Search for the cell housing the specified text and yield its (X, Y) center coordinate. 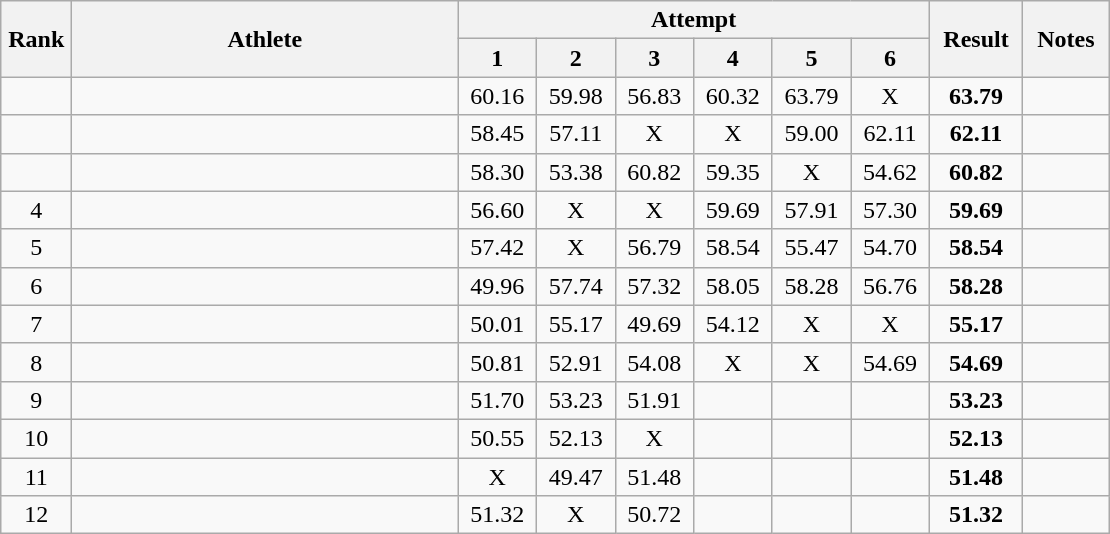
56.79 (654, 248)
50.55 (498, 438)
51.70 (498, 400)
54.62 (890, 172)
50.01 (498, 324)
10 (36, 438)
3 (654, 58)
49.96 (498, 286)
49.47 (576, 477)
51.91 (654, 400)
Rank (36, 39)
57.91 (812, 210)
56.76 (890, 286)
59.00 (812, 134)
Attempt (694, 20)
54.08 (654, 362)
50.81 (498, 362)
52.91 (576, 362)
57.74 (576, 286)
60.32 (734, 96)
58.30 (498, 172)
57.42 (498, 248)
56.83 (654, 96)
56.60 (498, 210)
55.47 (812, 248)
59.98 (576, 96)
Athlete (265, 39)
57.11 (576, 134)
9 (36, 400)
59.35 (734, 172)
60.16 (498, 96)
Notes (1066, 39)
58.45 (498, 134)
11 (36, 477)
2 (576, 58)
54.12 (734, 324)
54.70 (890, 248)
53.38 (576, 172)
50.72 (654, 515)
7 (36, 324)
57.32 (654, 286)
12 (36, 515)
49.69 (654, 324)
8 (36, 362)
57.30 (890, 210)
1 (498, 58)
58.05 (734, 286)
Result (976, 39)
